Provide the [X, Y] coordinate of the cell's center where the given text is located.  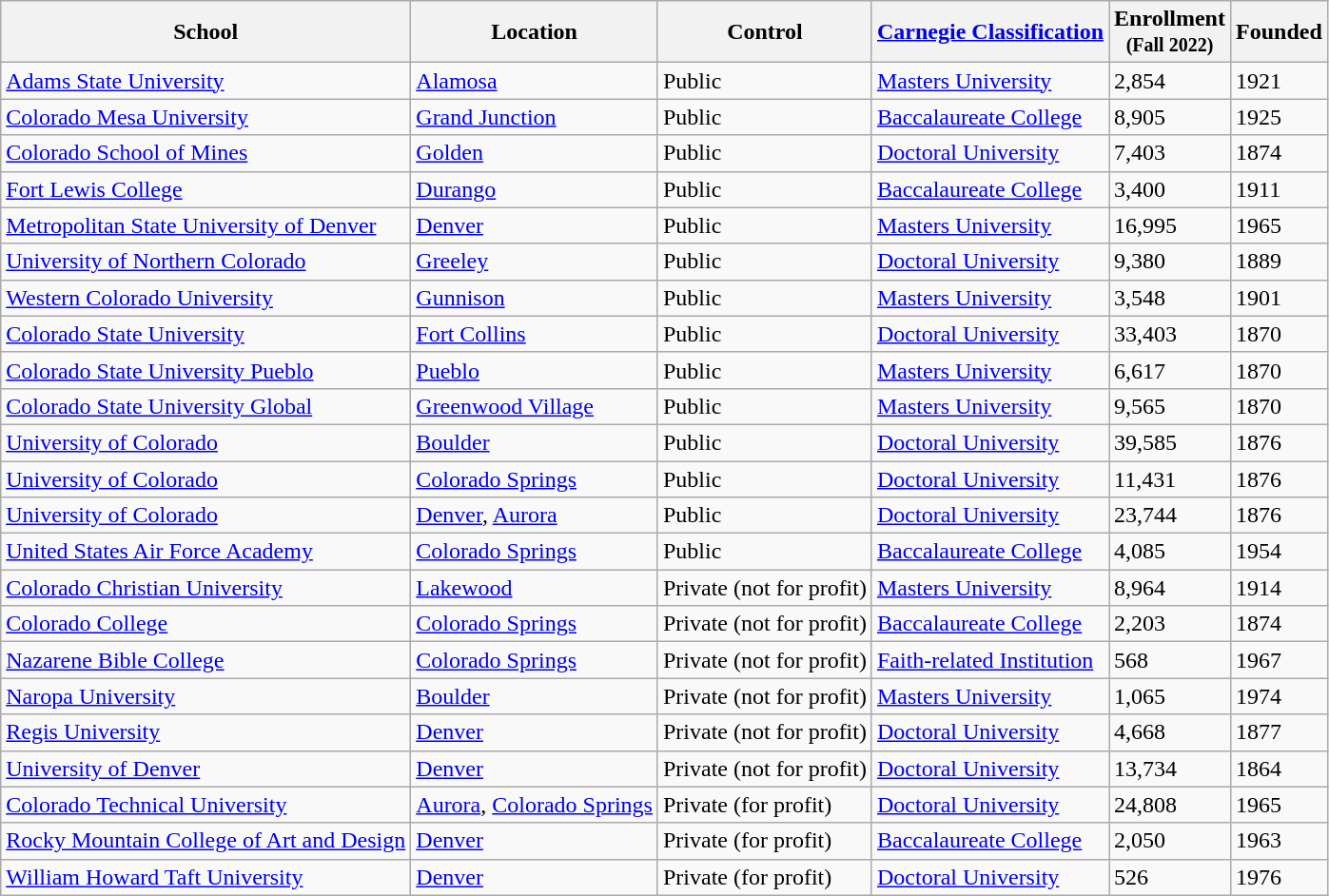
1954 [1279, 552]
1901 [1279, 298]
Colorado Christian University [205, 588]
8,964 [1170, 588]
Greeley [535, 262]
16,995 [1170, 225]
39,585 [1170, 442]
Western Colorado University [205, 298]
Golden [535, 153]
1914 [1279, 588]
568 [1170, 660]
Regis University [205, 732]
Greenwood Village [535, 406]
1976 [1279, 877]
Metropolitan State University of Denver [205, 225]
United States Air Force Academy [205, 552]
3,548 [1170, 298]
11,431 [1170, 478]
University of Denver [205, 769]
Colorado School of Mines [205, 153]
1889 [1279, 262]
526 [1170, 877]
Durango [535, 189]
Naropa University [205, 696]
University of Northern Colorado [205, 262]
1925 [1279, 117]
Fort Lewis College [205, 189]
4,668 [1170, 732]
1877 [1279, 732]
1921 [1279, 81]
William Howard Taft University [205, 877]
Faith-related Institution [989, 660]
1974 [1279, 696]
2,203 [1170, 624]
1911 [1279, 189]
School [205, 32]
Gunnison [535, 298]
Nazarene Bible College [205, 660]
Colorado State University [205, 334]
1967 [1279, 660]
Denver, Aurora [535, 516]
2,854 [1170, 81]
7,403 [1170, 153]
2,050 [1170, 841]
Colorado State University Global [205, 406]
24,808 [1170, 805]
13,734 [1170, 769]
Control [765, 32]
Fort Collins [535, 334]
Enrollment(Fall 2022) [1170, 32]
9,380 [1170, 262]
1963 [1279, 841]
Colorado State University Pueblo [205, 370]
Location [535, 32]
Colorado College [205, 624]
Rocky Mountain College of Art and Design [205, 841]
23,744 [1170, 516]
4,085 [1170, 552]
Colorado Technical University [205, 805]
Lakewood [535, 588]
Founded [1279, 32]
Pueblo [535, 370]
33,403 [1170, 334]
3,400 [1170, 189]
8,905 [1170, 117]
9,565 [1170, 406]
1,065 [1170, 696]
1864 [1279, 769]
Aurora, Colorado Springs [535, 805]
6,617 [1170, 370]
Alamosa [535, 81]
Carnegie Classification [989, 32]
Colorado Mesa University [205, 117]
Grand Junction [535, 117]
Adams State University [205, 81]
